Extract the (x, y) coordinate from the center of the cell holding the provided text.  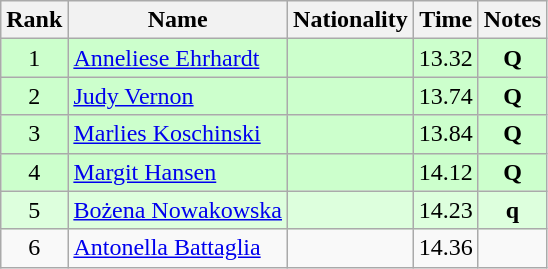
Time (446, 20)
14.12 (446, 172)
Margit Hansen (178, 172)
14.23 (446, 210)
Anneliese Ehrhardt (178, 58)
Bożena Nowakowska (178, 210)
13.32 (446, 58)
Nationality (351, 20)
2 (34, 96)
1 (34, 58)
Judy Vernon (178, 96)
Name (178, 20)
Marlies Koschinski (178, 134)
13.84 (446, 134)
Notes (512, 20)
Rank (34, 20)
5 (34, 210)
q (512, 210)
14.36 (446, 248)
13.74 (446, 96)
4 (34, 172)
6 (34, 248)
3 (34, 134)
Antonella Battaglia (178, 248)
